Return (X, Y) of the center of cell containing provided text 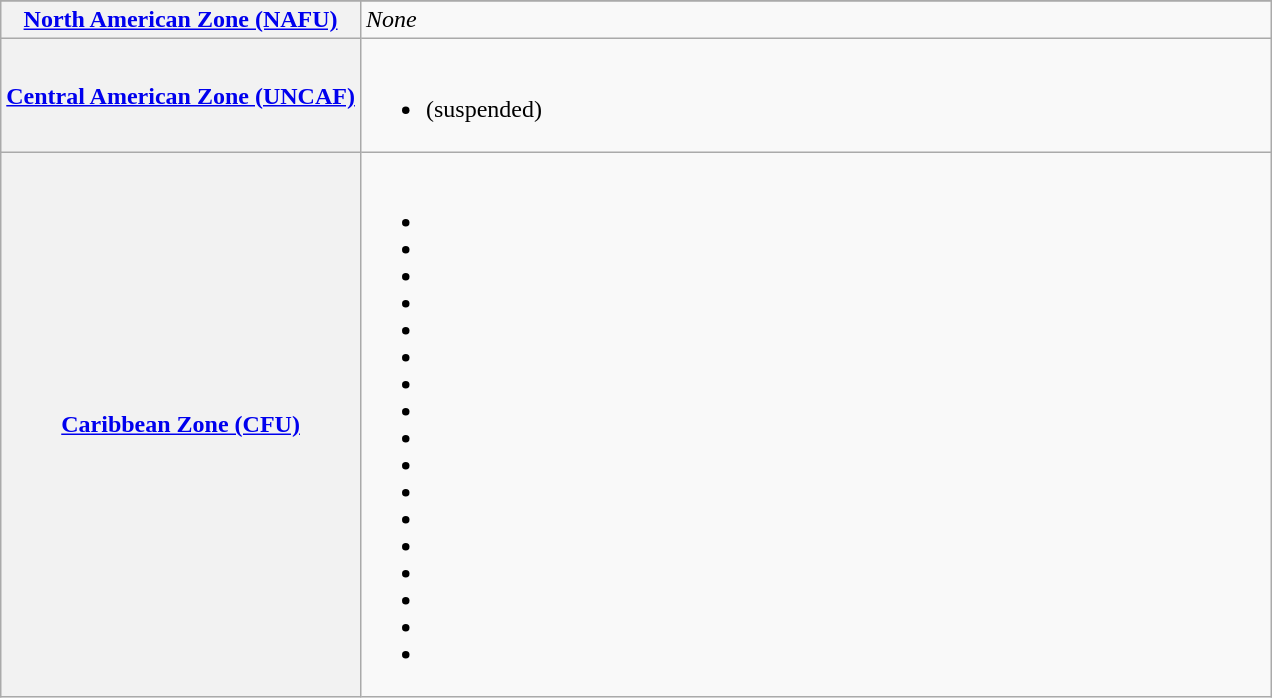
None (816, 20)
(suspended) (816, 96)
Central American Zone (UNCAF) (181, 96)
North American Zone (NAFU) (181, 20)
Caribbean Zone (CFU) (181, 424)
